Provide the [x, y] coordinate of the cell's center where the given text is located.  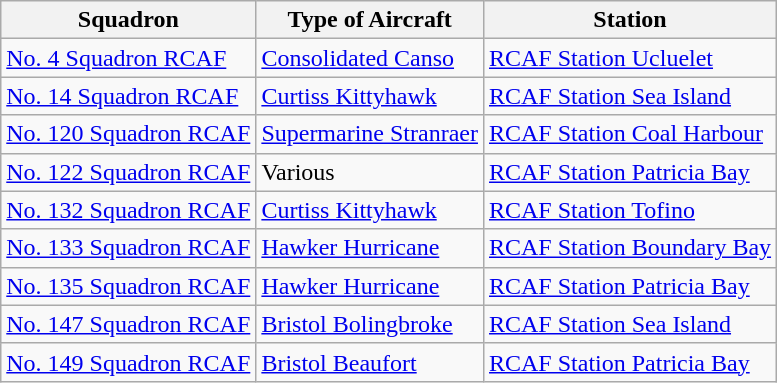
Consolidated Canso [370, 58]
Bristol Bolingbroke [370, 324]
Supermarine Stranraer [370, 134]
No. 122 Squadron RCAF [128, 172]
Station [630, 20]
RCAF Station Ucluelet [630, 58]
RCAF Station Tofino [630, 210]
No. 4 Squadron RCAF [128, 58]
No. 149 Squadron RCAF [128, 362]
No. 133 Squadron RCAF [128, 248]
Type of Aircraft [370, 20]
Bristol Beaufort [370, 362]
No. 147 Squadron RCAF [128, 324]
Squadron [128, 20]
Various [370, 172]
RCAF Station Boundary Bay [630, 248]
No. 135 Squadron RCAF [128, 286]
RCAF Station Coal Harbour [630, 134]
No. 132 Squadron RCAF [128, 210]
No. 14 Squadron RCAF [128, 96]
No. 120 Squadron RCAF [128, 134]
